Locate the cell with the specified text and output its (X, Y) center coordinate. 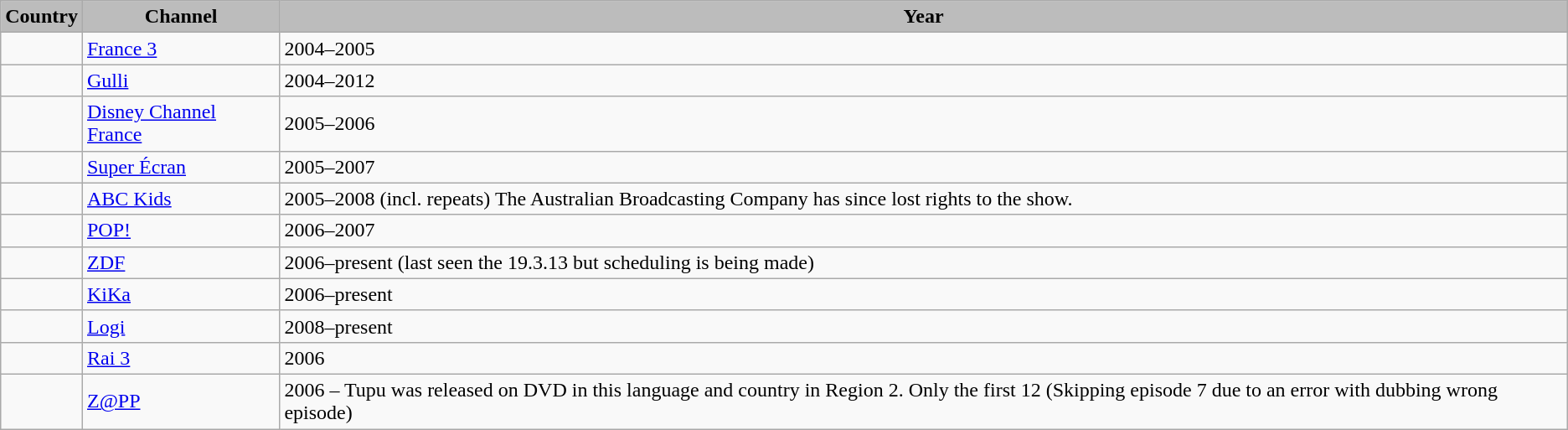
ZDF (181, 262)
Channel (181, 17)
2005–2007 (923, 167)
2005–2006 (923, 124)
Disney Channel France (181, 124)
Super Écran (181, 167)
ABC Kids (181, 199)
2004–2012 (923, 80)
2006–present (923, 294)
2006 (923, 358)
2006–present (last seen the 19.3.13 but scheduling is being made) (923, 262)
POP! (181, 231)
2008–present (923, 326)
Year (923, 17)
France 3 (181, 49)
Logi (181, 326)
Rai 3 (181, 358)
Gulli (181, 80)
Z@PP (181, 401)
2006–2007 (923, 231)
KiKa (181, 294)
2004–2005 (923, 49)
Country (42, 17)
2005–2008 (incl. repeats) The Australian Broadcasting Company has since lost rights to the show. (923, 199)
